Identify which cell holds the provided text, then report its (X, Y) central coordinate. 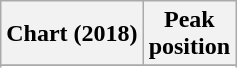
Peak position (189, 34)
Chart (2018) (72, 34)
